Pinpoint the cell where the given text exists, returning its [x, y] midpoint coordinate. 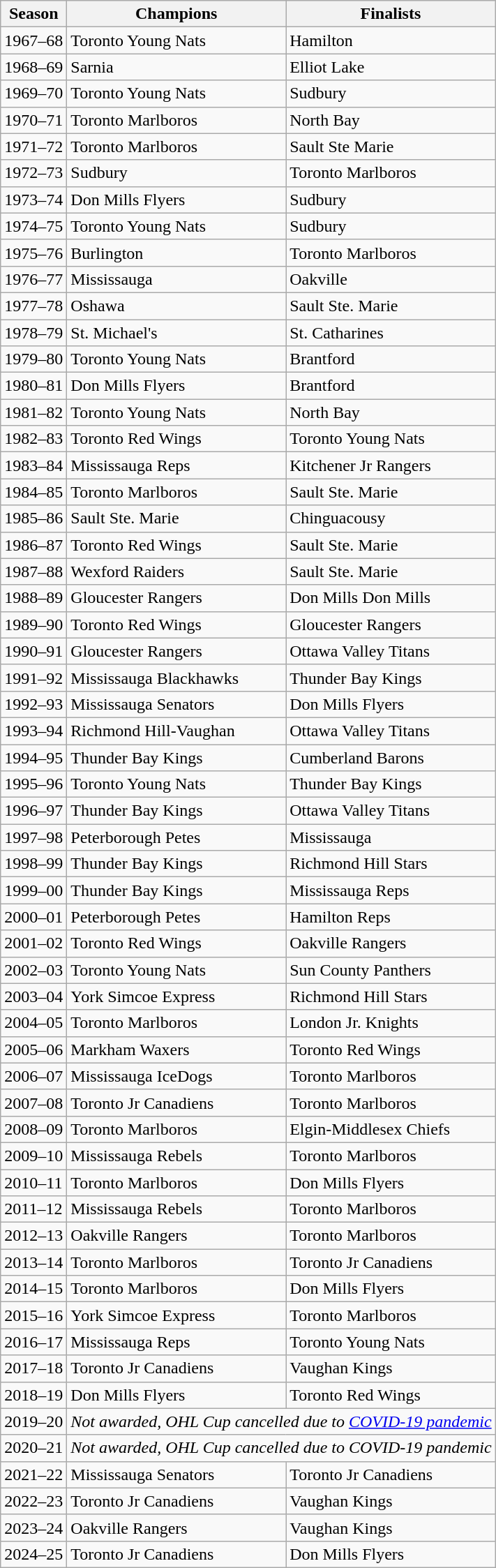
St. Michael's [176, 333]
2011–12 [33, 1209]
Don Mills Don Mills [391, 598]
2023–24 [33, 1528]
2001–02 [33, 943]
1987–88 [33, 572]
2006–07 [33, 1076]
Elgin-Middlesex Chiefs [391, 1129]
St. Catharines [391, 333]
1976–77 [33, 279]
Hamilton Reps [391, 917]
1980–81 [33, 386]
1977–78 [33, 306]
1981–82 [33, 412]
1967–68 [33, 40]
2024–25 [33, 1554]
2007–08 [33, 1103]
Sarnia [176, 67]
1970–71 [33, 120]
2019–20 [33, 1421]
Finalists [391, 14]
2017–18 [33, 1368]
1973–74 [33, 200]
1984–85 [33, 492]
Kitchener Jr Rangers [391, 465]
Champions [176, 14]
2005–06 [33, 1050]
1985–86 [33, 518]
1986–87 [33, 545]
1999–00 [33, 890]
Hamilton [391, 40]
Sun County Panthers [391, 970]
Markham Waxers [176, 1050]
2000–01 [33, 917]
Cumberland Barons [391, 757]
1997–98 [33, 837]
1995–96 [33, 784]
1979–80 [33, 359]
1983–84 [33, 465]
1975–76 [33, 253]
1974–75 [33, 226]
1992–93 [33, 704]
1989–90 [33, 625]
Wexford Raiders [176, 572]
1994–95 [33, 757]
1971–72 [33, 147]
2010–11 [33, 1183]
Sault Ste Marie [391, 147]
2021–22 [33, 1474]
1990–91 [33, 651]
2002–03 [33, 970]
Season [33, 14]
1998–99 [33, 864]
1993–94 [33, 731]
1988–89 [33, 598]
2004–05 [33, 1023]
1968–69 [33, 67]
2015–16 [33, 1315]
Mississauga Blackhawks [176, 678]
2016–17 [33, 1342]
1996–97 [33, 811]
1991–92 [33, 678]
2018–19 [33, 1395]
1972–73 [33, 173]
Burlington [176, 253]
2009–10 [33, 1156]
Oshawa [176, 306]
2020–21 [33, 1448]
Elliot Lake [391, 67]
1969–70 [33, 94]
2003–04 [33, 996]
Chinguacousy [391, 518]
1978–79 [33, 333]
Richmond Hill-Vaughan [176, 731]
2012–13 [33, 1236]
2013–14 [33, 1262]
Mississauga IceDogs [176, 1076]
2014–15 [33, 1289]
2008–09 [33, 1129]
London Jr. Knights [391, 1023]
2022–23 [33, 1501]
Oakville [391, 279]
1982–83 [33, 439]
